Extract the [x, y] coordinate from the center of the cell holding the provided text.  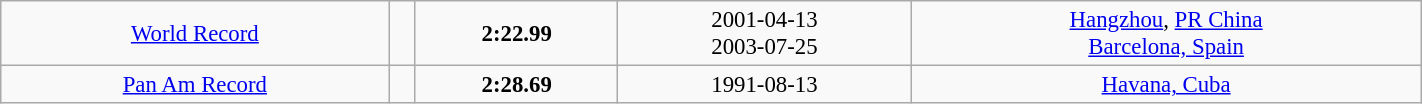
2:22.99 [516, 34]
1991-08-13 [764, 85]
World Record [195, 34]
Hangzhou, PR China Barcelona, Spain [1166, 34]
2:28.69 [516, 85]
Havana, Cuba [1166, 85]
2001-04-13 2003-07-25 [764, 34]
Pan Am Record [195, 85]
